Search for the cell housing the specified text and yield its [x, y] center coordinate. 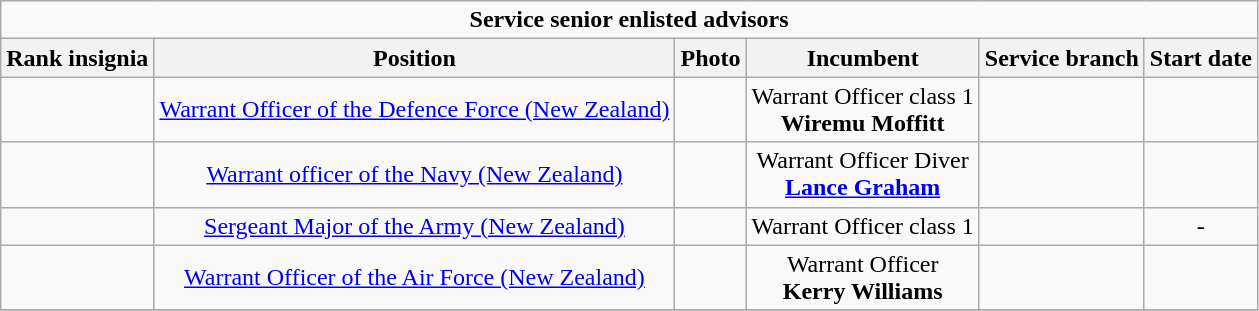
- [1200, 226]
Warrant Officer Kerry Williams [862, 278]
Position [414, 58]
Warrant officer of the Navy (New Zealand) [414, 174]
Warrant Officer class 1 [862, 226]
Start date [1200, 58]
Warrant Officer Diver Lance Graham [862, 174]
Rank insignia [78, 58]
Sergeant Major of the Army (New Zealand) [414, 226]
Incumbent [862, 58]
Service senior enlisted advisors [630, 20]
Warrant Officer of the Air Force (New Zealand) [414, 278]
Warrant Officer of the Defence Force (New Zealand) [414, 110]
Photo [710, 58]
Service branch [1062, 58]
Warrant Officer class 1Wiremu Moffitt [862, 110]
